Search for the cell housing the specified text and yield its [x, y] center coordinate. 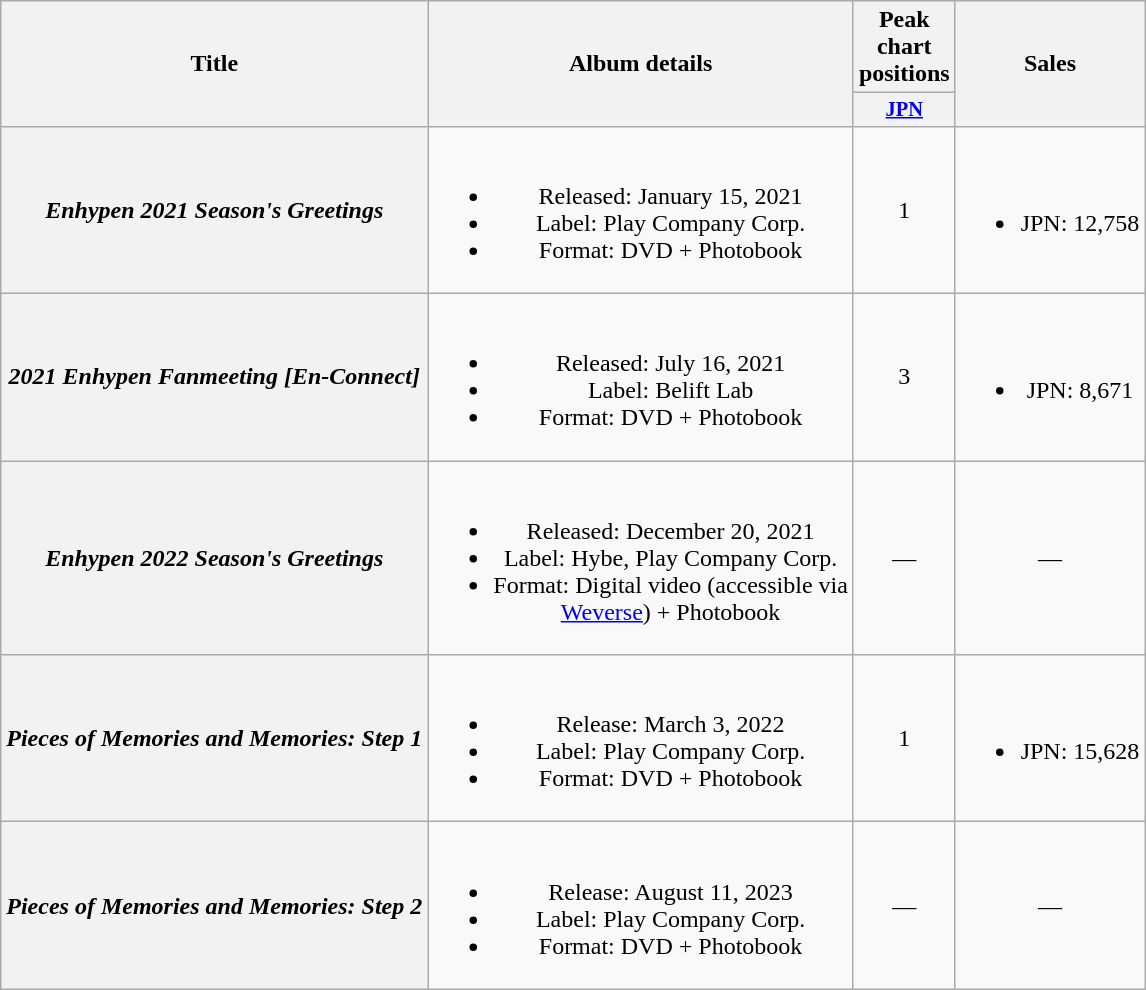
Enhypen 2022 Season's Greetings [214, 558]
3 [904, 378]
Peakchartpositions [904, 47]
Sales [1050, 64]
JPN: 15,628 [1050, 738]
JPN [904, 110]
Released: July 16, 2021Label: Belift LabFormat: DVD + Photobook [641, 378]
Release: August 11, 2023Label: Play Company Corp.Format: DVD + Photobook [641, 906]
Title [214, 64]
Pieces of Memories and Memories: Step 1 [214, 738]
Enhypen 2021 Season's Greetings [214, 210]
Released: January 15, 2021Label: Play Company Corp.Format: DVD + Photobook [641, 210]
JPN: 12,758 [1050, 210]
Album details [641, 64]
Release: March 3, 2022Label: Play Company Corp.Format: DVD + Photobook [641, 738]
Released: December 20, 2021Label: Hybe, Play Company Corp.Format: Digital video (accessible via Weverse) + Photobook [641, 558]
Pieces of Memories and Memories: Step 2 [214, 906]
JPN: 8,671 [1050, 378]
2021 Enhypen Fanmeeting [En-Connect] [214, 378]
